For the text-containing cell, return its midpoint in [X, Y] coordinate format. 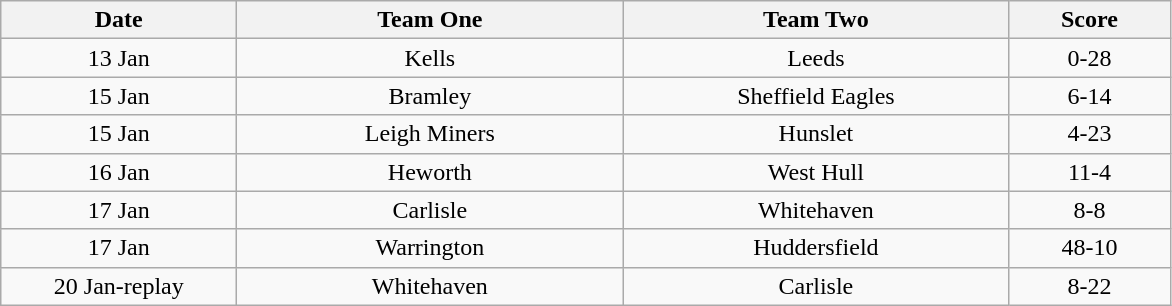
0-28 [1090, 58]
Leeds [816, 58]
8-22 [1090, 286]
Score [1090, 20]
Kells [430, 58]
Sheffield Eagles [816, 96]
8-8 [1090, 210]
Team One [430, 20]
13 Jan [119, 58]
16 Jan [119, 172]
Team Two [816, 20]
Heworth [430, 172]
6-14 [1090, 96]
Bramley [430, 96]
Hunslet [816, 134]
4-23 [1090, 134]
Warrington [430, 248]
Leigh Miners [430, 134]
20 Jan-replay [119, 286]
West Hull [816, 172]
Huddersfield [816, 248]
48-10 [1090, 248]
Date [119, 20]
11-4 [1090, 172]
